Determine the (x, y) coordinate at the center of the cell enclosing the given text.  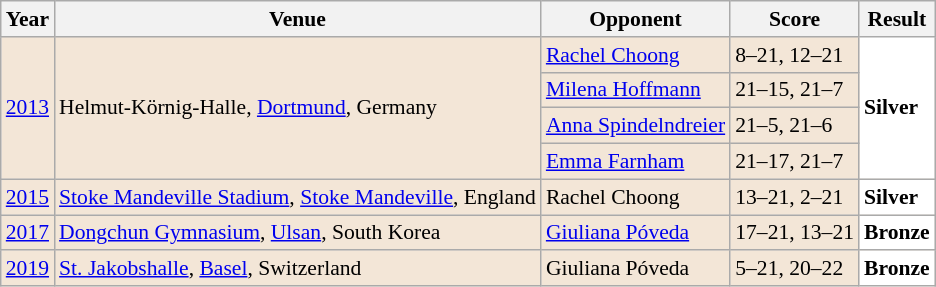
8–21, 12–21 (794, 55)
Anna Spindelndreier (636, 126)
17–21, 13–21 (794, 233)
Year (28, 19)
Venue (298, 19)
21–17, 21–7 (794, 162)
Result (897, 19)
2015 (28, 197)
Opponent (636, 19)
2019 (28, 269)
13–21, 2–21 (794, 197)
21–5, 21–6 (794, 126)
2017 (28, 233)
Stoke Mandeville Stadium, Stoke Mandeville, England (298, 197)
Dongchun Gymnasium, Ulsan, South Korea (298, 233)
Score (794, 19)
Emma Farnham (636, 162)
5–21, 20–22 (794, 269)
St. Jakobshalle, Basel, Switzerland (298, 269)
Milena Hoffmann (636, 90)
2013 (28, 108)
21–15, 21–7 (794, 90)
Helmut-Körnig-Halle, Dortmund, Germany (298, 108)
